Detect which cell encompasses the target text, then output its (X, Y) center coordinate. 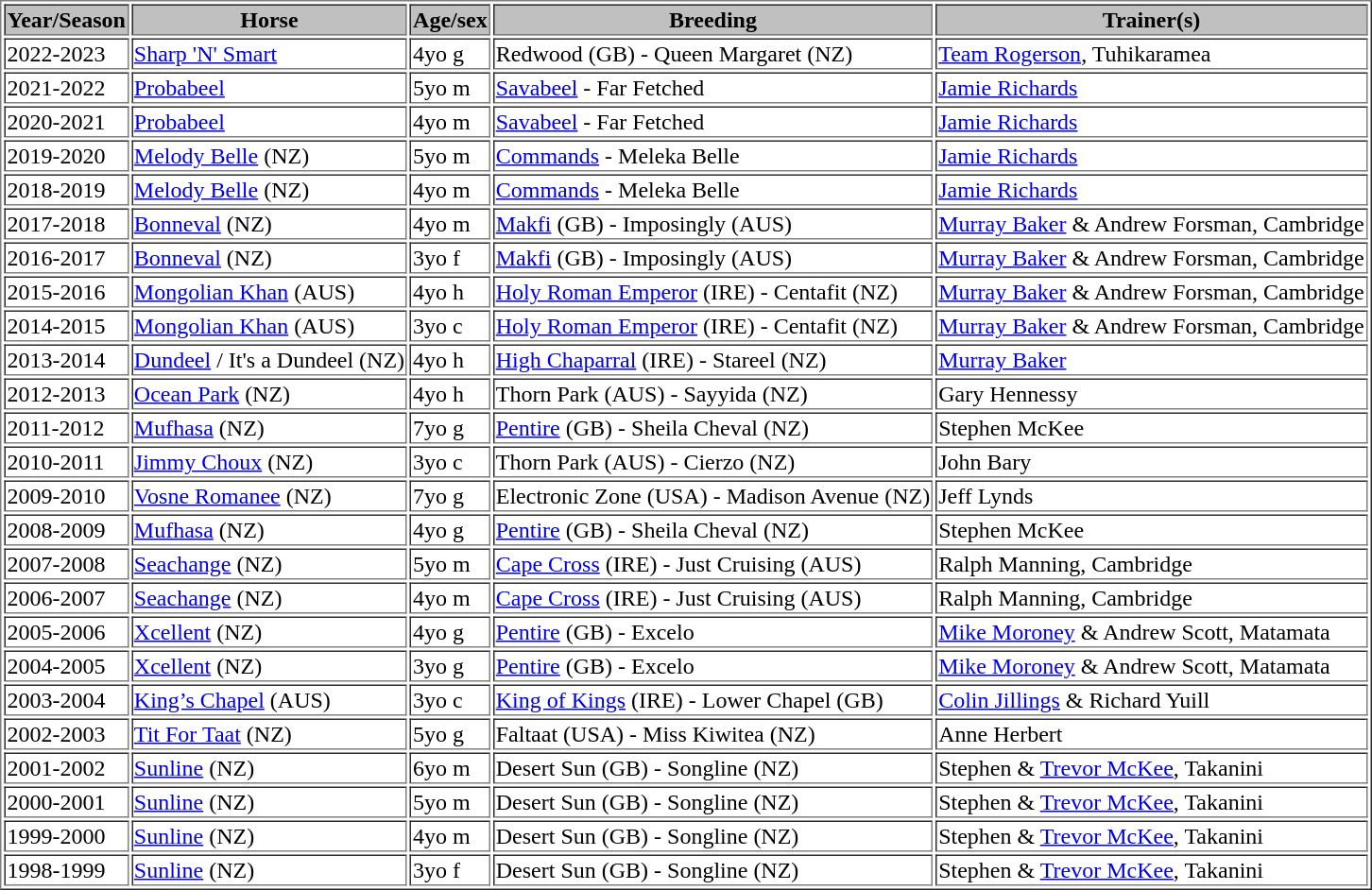
2005-2006 (66, 631)
Faltaat (USA) - Miss Kiwitea (NZ) (712, 733)
2012-2013 (66, 393)
Colin Jillings & Richard Yuill (1151, 699)
Age/sex (450, 19)
3yo g (450, 665)
Tit For Taat (NZ) (269, 733)
2021-2022 (66, 87)
Jimmy Choux (NZ) (269, 461)
2022-2023 (66, 53)
6yo m (450, 767)
2001-2002 (66, 767)
Thorn Park (AUS) - Sayyida (NZ) (712, 393)
2004-2005 (66, 665)
Breeding (712, 19)
2018-2019 (66, 189)
2000-2001 (66, 801)
2009-2010 (66, 495)
2011-2012 (66, 427)
2019-2020 (66, 155)
2008-2009 (66, 529)
Anne Herbert (1151, 733)
Ocean Park (NZ) (269, 393)
Horse (269, 19)
Redwood (GB) - Queen Margaret (NZ) (712, 53)
2006-2007 (66, 597)
2003-2004 (66, 699)
Year/Season (66, 19)
2014-2015 (66, 325)
2010-2011 (66, 461)
Jeff Lynds (1151, 495)
King of Kings (IRE) - Lower Chapel (GB) (712, 699)
Vosne Romanee (NZ) (269, 495)
1999-2000 (66, 835)
2016-2017 (66, 257)
John Bary (1151, 461)
2015-2016 (66, 291)
2017-2018 (66, 223)
King’s Chapel (AUS) (269, 699)
Electronic Zone (USA) - Madison Avenue (NZ) (712, 495)
Sharp 'N' Smart (269, 53)
Trainer(s) (1151, 19)
2013-2014 (66, 359)
2007-2008 (66, 563)
1998-1999 (66, 869)
5yo g (450, 733)
Thorn Park (AUS) - Cierzo (NZ) (712, 461)
Murray Baker (1151, 359)
High Chaparral (IRE) - Stareel (NZ) (712, 359)
2020-2021 (66, 121)
2002-2003 (66, 733)
Gary Hennessy (1151, 393)
Team Rogerson, Tuhikaramea (1151, 53)
Dundeel / It's a Dundeel (NZ) (269, 359)
